Detect which cell encompasses the target text, then output its [X, Y] center coordinate. 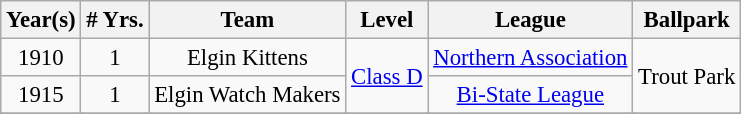
League [530, 20]
Northern Association [530, 58]
Elgin Kittens [248, 58]
# Yrs. [115, 20]
Year(s) [41, 20]
Class D [387, 76]
Elgin Watch Makers [248, 95]
Bi-State League [530, 95]
Ballpark [687, 20]
Team [248, 20]
1915 [41, 95]
Level [387, 20]
Trout Park [687, 76]
1910 [41, 58]
